Output the [X, Y] coordinate of the center of the cell containing the given text.  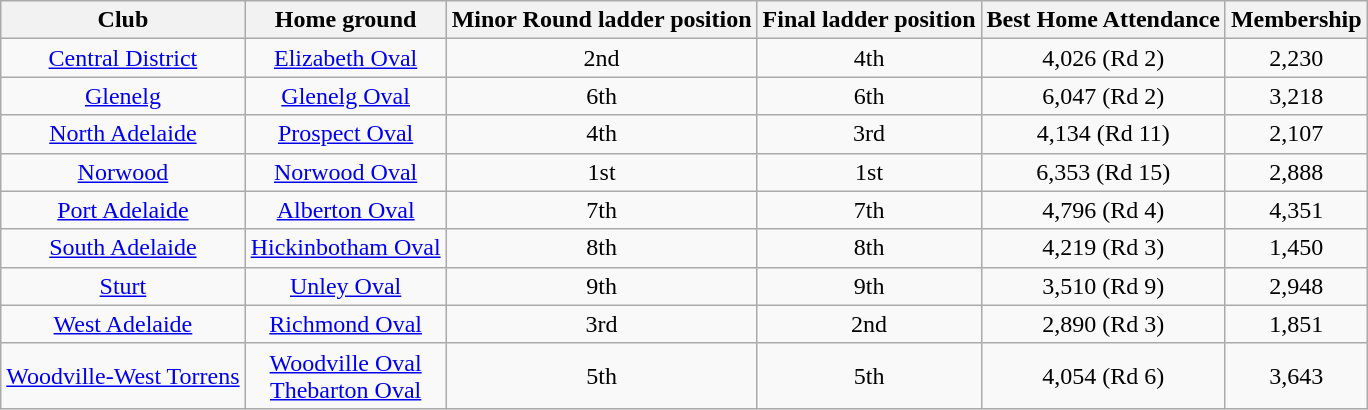
6,353 (Rd 15) [1103, 172]
2,948 [1296, 286]
Woodville-West Torrens [123, 376]
Woodville OvalThebarton Oval [346, 376]
Prospect Oval [346, 134]
3,218 [1296, 96]
North Adelaide [123, 134]
Norwood Oval [346, 172]
4,026 (Rd 2) [1103, 58]
1,851 [1296, 324]
4,796 (Rd 4) [1103, 210]
Glenelg [123, 96]
Unley Oval [346, 286]
Elizabeth Oval [346, 58]
Club [123, 20]
2,230 [1296, 58]
Port Adelaide [123, 210]
3,510 (Rd 9) [1103, 286]
Best Home Attendance [1103, 20]
Minor Round ladder position [602, 20]
Alberton Oval [346, 210]
4,134 (Rd 11) [1103, 134]
Richmond Oval [346, 324]
2,107 [1296, 134]
4,351 [1296, 210]
Membership [1296, 20]
Sturt [123, 286]
6,047 (Rd 2) [1103, 96]
4,054 (Rd 6) [1103, 376]
1,450 [1296, 248]
Home ground [346, 20]
Hickinbotham Oval [346, 248]
Central District [123, 58]
Norwood [123, 172]
4,219 (Rd 3) [1103, 248]
3,643 [1296, 376]
2,890 (Rd 3) [1103, 324]
Glenelg Oval [346, 96]
Final ladder position [869, 20]
2,888 [1296, 172]
South Adelaide [123, 248]
West Adelaide [123, 324]
